Locate the cell with the specified text and output its (X, Y) center coordinate. 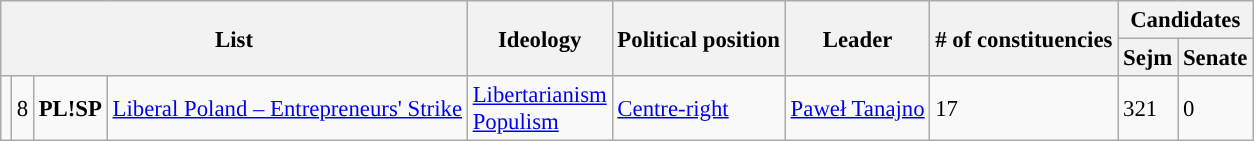
Ideology (540, 38)
PL!SP (70, 108)
Centre-right (698, 108)
LibertarianismPopulism (540, 108)
Sejm (1148, 58)
Candidates (1186, 20)
0 (1216, 108)
Paweł Tanajno (858, 108)
17 (1024, 108)
# of constituencies (1024, 38)
321 (1148, 108)
Leader (858, 38)
8 (22, 108)
Political position (698, 38)
List (234, 38)
Senate (1216, 58)
Liberal Poland – Entrepreneurs' Strike (287, 108)
